Pinpoint the cell where the given text exists, returning its [X, Y] midpoint coordinate. 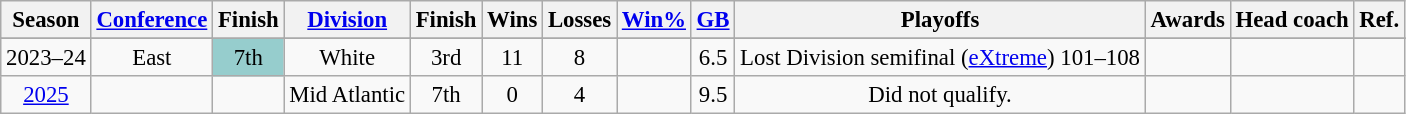
8 [580, 58]
Head coach [1292, 20]
Division [347, 20]
0 [512, 95]
Mid Atlantic [347, 95]
Conference [152, 20]
Losses [580, 20]
Did not qualify. [940, 95]
Win% [654, 20]
Season [46, 20]
Lost Division semifinal (eXtreme) 101–108 [940, 58]
3rd [446, 58]
GB [713, 20]
2025 [46, 95]
Playoffs [940, 20]
Wins [512, 20]
East [152, 58]
6.5 [713, 58]
White [347, 58]
Awards [1188, 20]
2023–24 [46, 58]
4 [580, 95]
11 [512, 58]
Ref. [1379, 20]
9.5 [713, 95]
